Pinpoint the cell where the given text exists, returning its [x, y] midpoint coordinate. 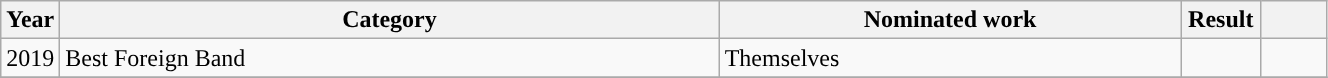
2019 [30, 58]
Nominated work [950, 20]
Category [390, 20]
Best Foreign Band [390, 58]
Result [1221, 20]
Year [30, 20]
Themselves [950, 58]
